For the text-containing cell, return its midpoint in [x, y] coordinate format. 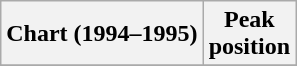
Peakposition [249, 34]
Chart (1994–1995) [102, 34]
